Search for the cell housing the specified text and yield its [x, y] center coordinate. 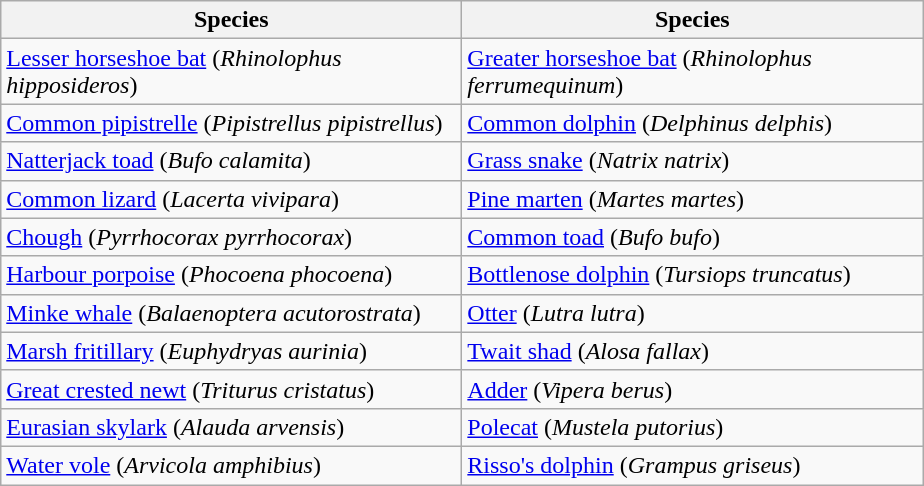
Chough (Pyrrhocorax pyrrhocorax) [232, 237]
Common dolphin (Delphinus delphis) [692, 123]
Common lizard (Lacerta vivipara) [232, 199]
Water vole (Arvicola amphibius) [232, 465]
Bottlenose dolphin (Tursiops truncatus) [692, 275]
Lesser horseshoe bat (Rhinolophus hipposideros) [232, 72]
Common toad (Bufo bufo) [692, 237]
Twait shad (Alosa fallax) [692, 351]
Common pipistrelle (Pipistrellus pipistrellus) [232, 123]
Grass snake (Natrix natrix) [692, 161]
Great crested newt (Triturus cristatus) [232, 389]
Eurasian skylark (Alauda arvensis) [232, 427]
Natterjack toad (Bufo calamita) [232, 161]
Adder (Vipera berus) [692, 389]
Risso's dolphin (Grampus griseus) [692, 465]
Minke whale (Balaenoptera acutorostrata) [232, 313]
Greater horseshoe bat (Rhinolophus ferrumequinum) [692, 72]
Polecat (Mustela putorius) [692, 427]
Otter (Lutra lutra) [692, 313]
Marsh fritillary (Euphydryas aurinia) [232, 351]
Harbour porpoise (Phocoena phocoena) [232, 275]
Pine marten (Martes martes) [692, 199]
